Scan for the cell matching the given text and deliver its (x, y) coordinate at center. 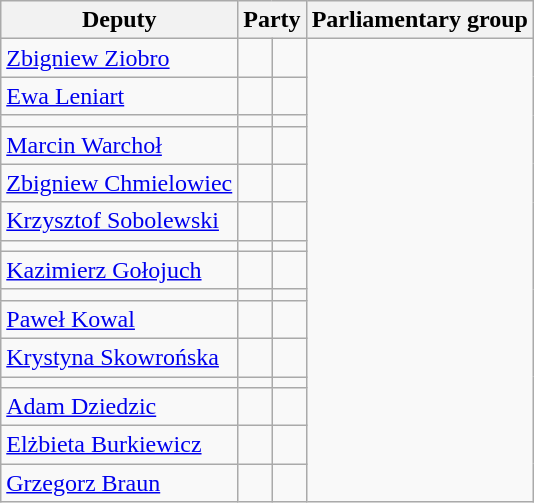
Parliamentary group (420, 20)
Deputy (120, 20)
Party (272, 20)
Paweł Kowal (120, 319)
Marcin Warchoł (120, 145)
Adam Dziedzic (120, 407)
Zbigniew Chmielowiec (120, 183)
Krystyna Skowrońska (120, 357)
Grzegorz Braun (120, 483)
Ewa Leniart (120, 96)
Zbigniew Ziobro (120, 58)
Krzysztof Sobolewski (120, 221)
Kazimierz Gołojuch (120, 270)
Elżbieta Burkiewicz (120, 445)
